Provide the (X, Y) coordinate of the cell's center where the given text is located.  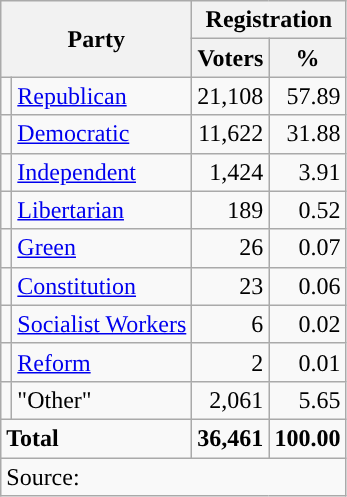
26 (230, 248)
5.65 (308, 400)
Source: (174, 477)
Reform (102, 362)
% (308, 58)
Independent (102, 172)
0.01 (308, 362)
Republican (102, 96)
11,622 (230, 134)
Party (96, 39)
"Other" (102, 400)
31.88 (308, 134)
0.06 (308, 286)
Total (96, 438)
0.07 (308, 248)
Socialist Workers (102, 324)
2,061 (230, 400)
Voters (230, 58)
Registration (269, 20)
Green (102, 248)
189 (230, 210)
3.91 (308, 172)
Libertarian (102, 210)
36,461 (230, 438)
100.00 (308, 438)
57.89 (308, 96)
Constitution (102, 286)
6 (230, 324)
0.02 (308, 324)
Democratic (102, 134)
23 (230, 286)
0.52 (308, 210)
21,108 (230, 96)
2 (230, 362)
1,424 (230, 172)
